For the text-containing cell, return its midpoint in (X, Y) coordinate format. 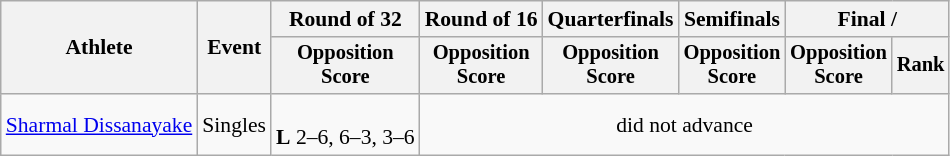
Semifinals (732, 19)
L 2–6, 6–3, 3–6 (346, 124)
did not advance (685, 124)
Sharmal Dissanayake (100, 124)
Round of 32 (346, 19)
Singles (234, 124)
Event (234, 48)
Round of 16 (482, 19)
Rank (921, 66)
Athlete (100, 48)
Quarterfinals (611, 19)
Final / (867, 19)
